Capture the cell that displays the provided text and extract its [X, Y] central coordinate. 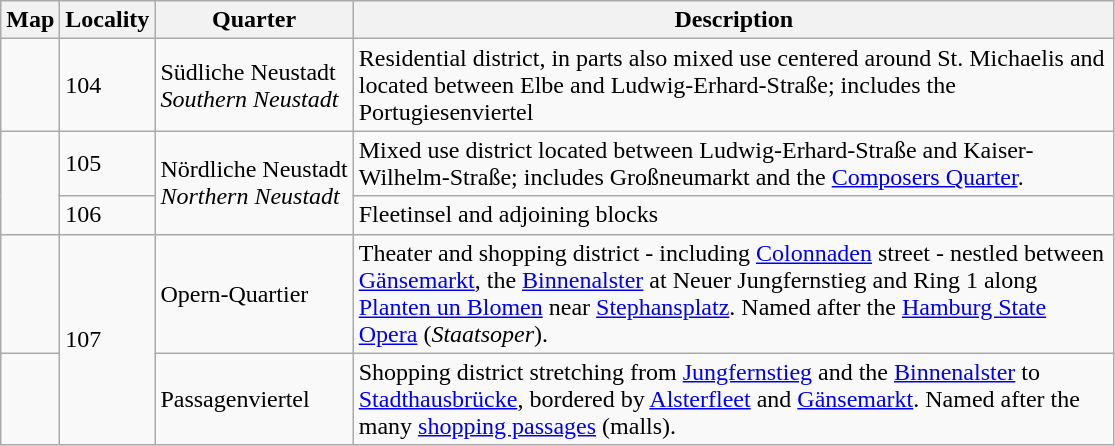
Description [734, 20]
106 [108, 215]
Opern-Quartier [254, 294]
107 [108, 340]
Südliche Neustadt Southern Neustadt [254, 85]
105 [108, 164]
Nördliche Neustadt Northern Neustadt [254, 182]
Fleetinsel and adjoining blocks [734, 215]
Mixed use district located between Ludwig-Erhard-Straße and Kaiser-Wilhelm-Straße; includes Großneumarkt and the Composers Quarter. [734, 164]
Quarter [254, 20]
Passagenviertel [254, 399]
Map [30, 20]
Locality [108, 20]
104 [108, 85]
